Find where the given text appears and provide that cell's center as [X, Y] coordinate. 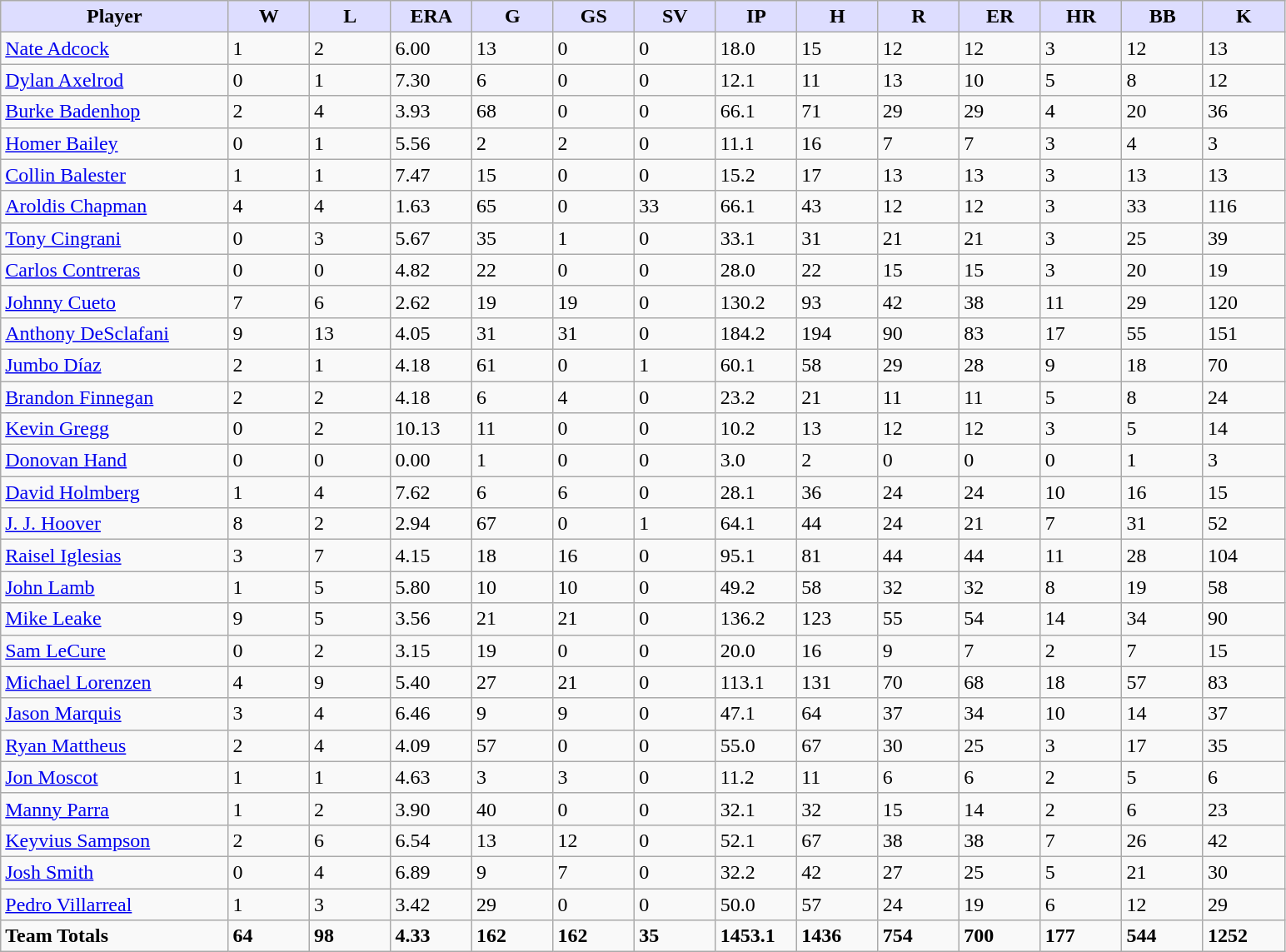
ER [1000, 17]
194 [838, 333]
HR [1081, 17]
0.00 [431, 461]
Donovan Hand [115, 461]
IP [756, 17]
3.90 [431, 809]
71 [838, 112]
4.63 [431, 777]
131 [838, 682]
47.1 [756, 714]
4.05 [431, 333]
23 [1244, 809]
18.0 [756, 48]
3.0 [756, 461]
L [350, 17]
John Lamb [115, 587]
7.30 [431, 80]
98 [350, 936]
32.1 [756, 809]
32.2 [756, 872]
26 [1163, 840]
1436 [838, 936]
7.47 [431, 175]
R [919, 17]
28.1 [756, 492]
5.80 [431, 587]
10.2 [756, 429]
28.0 [756, 270]
64.1 [756, 524]
J. J. Hoover [115, 524]
11.1 [756, 143]
177 [1081, 936]
Anthony DeSclafani [115, 333]
Jon Moscot [115, 777]
39 [1244, 238]
54 [1000, 619]
Jumbo Díaz [115, 365]
3.42 [431, 904]
3.93 [431, 112]
700 [1000, 936]
4.33 [431, 936]
6.89 [431, 872]
Jason Marquis [115, 714]
Aroldis Chapman [115, 207]
H [838, 17]
15.2 [756, 175]
Raisel Iglesias [115, 556]
ERA [431, 17]
113.1 [756, 682]
11.2 [756, 777]
6.00 [431, 48]
Pedro Villarreal [115, 904]
55.0 [756, 745]
5.56 [431, 143]
Michael Lorenzen [115, 682]
49.2 [756, 587]
52 [1244, 524]
GS [594, 17]
40 [513, 809]
754 [919, 936]
116 [1244, 207]
33.1 [756, 238]
Brandon Finnegan [115, 397]
4.15 [431, 556]
1453.1 [756, 936]
50.0 [756, 904]
Nate Adcock [115, 48]
184.2 [756, 333]
2.62 [431, 302]
David Holmberg [115, 492]
1252 [1244, 936]
G [513, 17]
5.40 [431, 682]
6.54 [431, 840]
Collin Balester [115, 175]
130.2 [756, 302]
Ryan Mattheus [115, 745]
7.62 [431, 492]
Burke Badenhop [115, 112]
104 [1244, 556]
12.1 [756, 80]
Johnny Cueto [115, 302]
6.46 [431, 714]
K [1244, 17]
W [269, 17]
23.2 [756, 397]
60.1 [756, 365]
136.2 [756, 619]
3.15 [431, 650]
4.09 [431, 745]
Kevin Gregg [115, 429]
120 [1244, 302]
95.1 [756, 556]
1.63 [431, 207]
Player [115, 17]
65 [513, 207]
4.82 [431, 270]
SV [675, 17]
151 [1244, 333]
Carlos Contreras [115, 270]
2.94 [431, 524]
10.13 [431, 429]
Sam LeCure [115, 650]
43 [838, 207]
544 [1163, 936]
Tony Cingrani [115, 238]
Team Totals [115, 936]
BB [1163, 17]
Josh Smith [115, 872]
3.56 [431, 619]
Mike Leake [115, 619]
Keyvius Sampson [115, 840]
Dylan Axelrod [115, 80]
20.0 [756, 650]
Homer Bailey [115, 143]
5.67 [431, 238]
61 [513, 365]
123 [838, 619]
93 [838, 302]
81 [838, 556]
Manny Parra [115, 809]
52.1 [756, 840]
